Return (X, Y) of the center of cell containing provided text 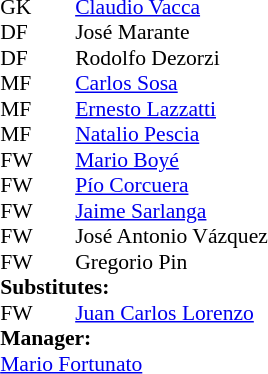
Manager: (134, 339)
Mario Boyé (172, 160)
Ernesto Lazzatti (172, 109)
Gregorio Pin (172, 262)
Carlos Sosa (172, 83)
José Antonio Vázquez (172, 237)
Jaime Sarlanga (172, 211)
José Marante (172, 33)
Natalio Pescia (172, 135)
Juan Carlos Lorenzo (172, 313)
Pío Corcuera (172, 185)
Substitutes: (134, 287)
Rodolfo Dezorzi (172, 58)
